Pinpoint the cell where the given text exists, returning its [x, y] midpoint coordinate. 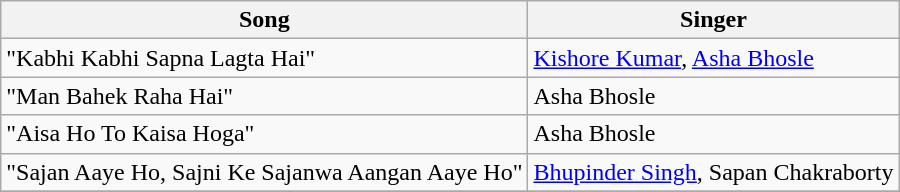
Song [264, 20]
"Aisa Ho To Kaisa Hoga" [264, 134]
"Man Bahek Raha Hai" [264, 96]
"Kabhi Kabhi Sapna Lagta Hai" [264, 58]
"Sajan Aaye Ho, Sajni Ke Sajanwa Aangan Aaye Ho" [264, 172]
Kishore Kumar, Asha Bhosle [714, 58]
Bhupinder Singh, Sapan Chakraborty [714, 172]
Singer [714, 20]
